Provide the (X, Y) coordinate of the cell's center where the given text is located.  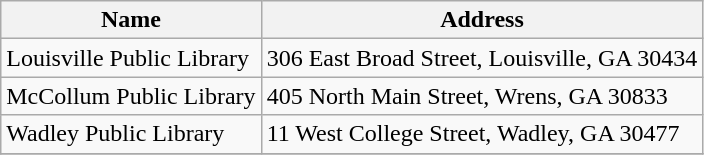
McCollum Public Library (131, 96)
Name (131, 20)
Address (482, 20)
11 West College Street, Wadley, GA 30477 (482, 134)
Louisville Public Library (131, 58)
405 North Main Street, Wrens, GA 30833 (482, 96)
Wadley Public Library (131, 134)
306 East Broad Street, Louisville, GA 30434 (482, 58)
